Determine the (X, Y) coordinate at the center of the cell enclosing the given text.  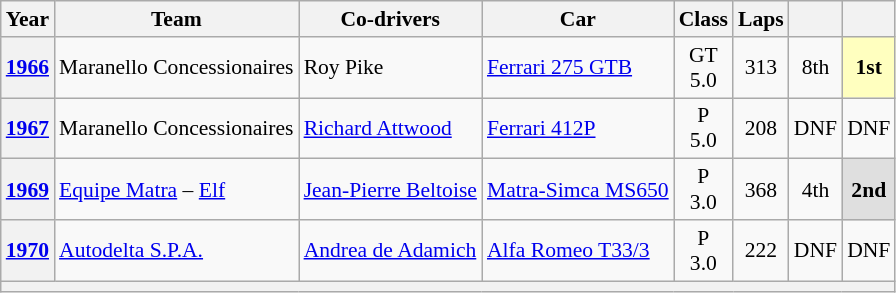
4th (816, 190)
313 (761, 68)
P5.0 (704, 128)
Roy Pike (390, 68)
Richard Attwood (390, 128)
Jean-Pierre Beltoise (390, 190)
1st (868, 68)
GT5.0 (704, 68)
Autodelta S.P.A. (176, 250)
Matra-Simca MS650 (578, 190)
208 (761, 128)
368 (761, 190)
Co-drivers (390, 19)
Equipe Matra – Elf (176, 190)
Laps (761, 19)
Car (578, 19)
222 (761, 250)
8th (816, 68)
1970 (28, 250)
1969 (28, 190)
Ferrari 412P (578, 128)
Class (704, 19)
2nd (868, 190)
Team (176, 19)
Year (28, 19)
Andrea de Adamich (390, 250)
1967 (28, 128)
1966 (28, 68)
Ferrari 275 GTB (578, 68)
Alfa Romeo T33/3 (578, 250)
